For the text-containing cell, return its midpoint in [X, Y] coordinate format. 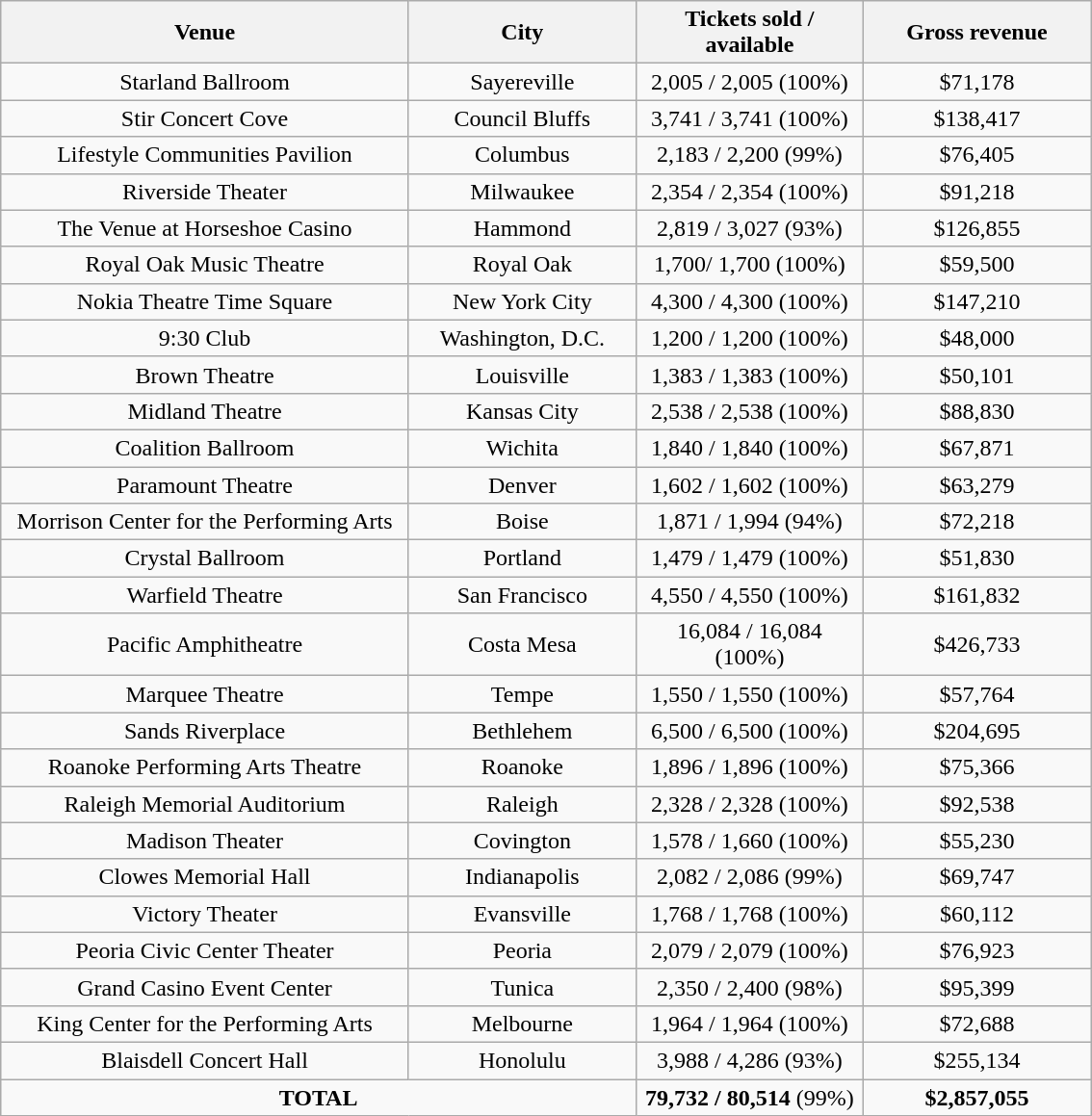
$91,218 [976, 192]
Nokia Theatre Time Square [205, 301]
$161,832 [976, 595]
$55,230 [976, 841]
$76,923 [976, 950]
New York City [522, 301]
Tempe [522, 694]
2,354 / 2,354 (100%) [749, 192]
City [522, 33]
Brown Theatre [205, 375]
Pacific Amphitheatre [205, 645]
$48,000 [976, 338]
Kansas City [522, 411]
Venue [205, 33]
2,082 / 2,086 (99%) [749, 877]
Costa Mesa [522, 645]
Victory Theater [205, 914]
4,550 / 4,550 (100%) [749, 595]
Boise [522, 522]
1,550 / 1,550 (100%) [749, 694]
King Center for the Performing Arts [205, 1024]
Lifestyle Communities Pavilion [205, 155]
Grand Casino Event Center [205, 987]
$255,134 [976, 1060]
$75,366 [976, 767]
$60,112 [976, 914]
2,005 / 2,005 (100%) [749, 82]
$126,855 [976, 228]
Tunica [522, 987]
Council Bluffs [522, 118]
2,328 / 2,328 (100%) [749, 804]
Coalition Ballroom [205, 448]
$426,733 [976, 645]
1,840 / 1,840 (100%) [749, 448]
Stir Concert Cove [205, 118]
Honolulu [522, 1060]
Riverside Theater [205, 192]
Denver [522, 484]
1,578 / 1,660 (100%) [749, 841]
1,896 / 1,896 (100%) [749, 767]
Columbus [522, 155]
Washington, D.C. [522, 338]
Louisville [522, 375]
Paramount Theatre [205, 484]
16,084 / 16,084 (100%) [749, 645]
Blaisdell Concert Hall [205, 1060]
Roanoke Performing Arts Theatre [205, 767]
Sands Riverplace [205, 731]
Raleigh Memorial Auditorium [205, 804]
$71,178 [976, 82]
1,479 / 1,479 (100%) [749, 558]
Melbourne [522, 1024]
Indianapolis [522, 877]
Hammond [522, 228]
1,964 / 1,964 (100%) [749, 1024]
1,200 / 1,200 (100%) [749, 338]
Peoria [522, 950]
San Francisco [522, 595]
$63,279 [976, 484]
3,988 / 4,286 (93%) [749, 1060]
2,538 / 2,538 (100%) [749, 411]
$147,210 [976, 301]
2,819 / 3,027 (93%) [749, 228]
Evansville [522, 914]
3,741 / 3,741 (100%) [749, 118]
1,383 / 1,383 (100%) [749, 375]
$88,830 [976, 411]
Gross revenue [976, 33]
The Venue at Horseshoe Casino [205, 228]
$50,101 [976, 375]
Midland Theatre [205, 411]
Roanoke [522, 767]
$72,218 [976, 522]
Marquee Theatre [205, 694]
$95,399 [976, 987]
Raleigh [522, 804]
Warfield Theatre [205, 595]
Crystal Ballroom [205, 558]
Starland Ballroom [205, 82]
1,700/ 1,700 (100%) [749, 265]
Morrison Center for the Performing Arts [205, 522]
$69,747 [976, 877]
9:30 Club [205, 338]
$67,871 [976, 448]
$57,764 [976, 694]
Clowes Memorial Hall [205, 877]
$72,688 [976, 1024]
$138,417 [976, 118]
Peoria Civic Center Theater [205, 950]
4,300 / 4,300 (100%) [749, 301]
6,500 / 6,500 (100%) [749, 731]
$2,857,055 [976, 1097]
Covington [522, 841]
$76,405 [976, 155]
Bethlehem [522, 731]
79,732 / 80,514 (99%) [749, 1097]
$59,500 [976, 265]
2,350 / 2,400 (98%) [749, 987]
Milwaukee [522, 192]
Royal Oak Music Theatre [205, 265]
2,079 / 2,079 (100%) [749, 950]
$204,695 [976, 731]
1,602 / 1,602 (100%) [749, 484]
1,768 / 1,768 (100%) [749, 914]
Tickets sold / available [749, 33]
Sayereville [522, 82]
1,871 / 1,994 (94%) [749, 522]
$92,538 [976, 804]
TOTAL [319, 1097]
$51,830 [976, 558]
Portland [522, 558]
Royal Oak [522, 265]
Madison Theater [205, 841]
2,183 / 2,200 (99%) [749, 155]
Wichita [522, 448]
